Pinpoint the cell where the given text exists, returning its [x, y] midpoint coordinate. 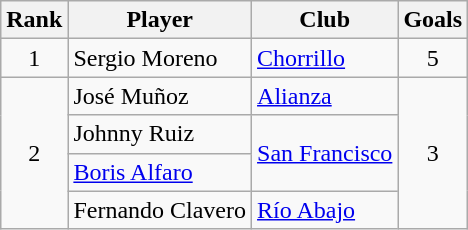
3 [433, 153]
Goals [433, 20]
Boris Alfaro [160, 172]
Alianza [325, 96]
Chorrillo [325, 58]
Rank [34, 20]
5 [433, 58]
Río Abajo [325, 210]
Johnny Ruiz [160, 134]
2 [34, 153]
Sergio Moreno [160, 58]
1 [34, 58]
Fernando Clavero [160, 210]
José Muñoz [160, 96]
Player [160, 20]
Club [325, 20]
San Francisco [325, 153]
